Return (X, Y) of the center of cell containing provided text 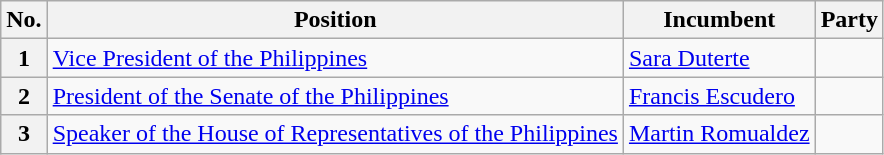
2 (24, 96)
Martin Romualdez (719, 134)
President of the Senate of the Philippines (335, 96)
3 (24, 134)
Vice President of the Philippines (335, 58)
Position (335, 20)
1 (24, 58)
Incumbent (719, 20)
Francis Escudero (719, 96)
Speaker of the House of Representatives of the Philippines (335, 134)
Sara Duterte (719, 58)
No. (24, 20)
Party (849, 20)
